Identify which cell holds the provided text, then report its [X, Y] central coordinate. 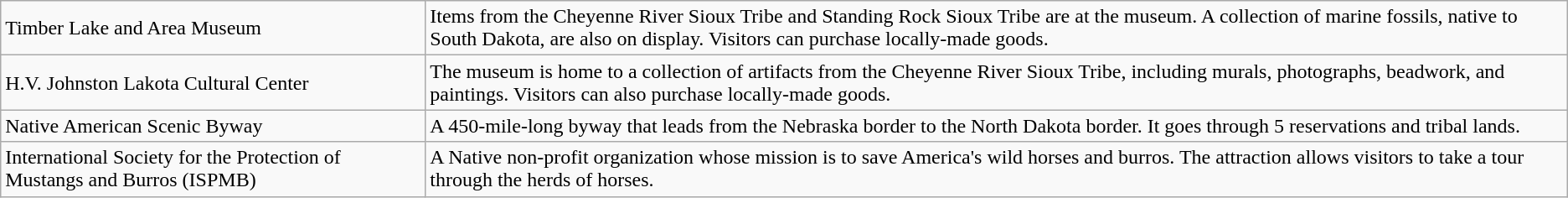
Timber Lake and Area Museum [213, 29]
A 450-mile-long byway that leads from the Nebraska border to the North Dakota border. It goes through 5 reservations and tribal lands. [997, 126]
Native American Scenic Byway [213, 126]
H.V. Johnston Lakota Cultural Center [213, 82]
International Society for the Protection of Mustangs and Burros (ISPMB) [213, 169]
